For the text-containing cell, return its midpoint in (X, Y) coordinate format. 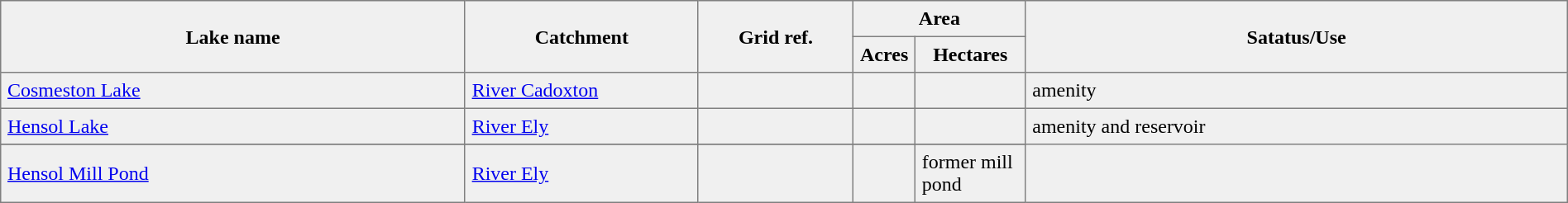
Catchment (581, 36)
Hensol Lake (233, 126)
Cosmeston Lake (233, 91)
Satatus/Use (1297, 36)
Area (939, 19)
amenity and reservoir (1297, 126)
Acres (885, 54)
former mill pond (970, 173)
Lake name (233, 36)
Grid ref. (776, 36)
Hectares (970, 54)
River Cadoxton (581, 91)
amenity (1297, 91)
Hensol Mill Pond (233, 173)
